Scan for the cell matching the given text and deliver its [x, y] coordinate at center. 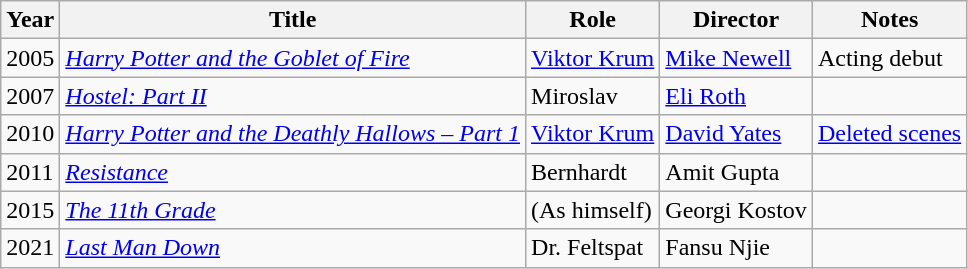
Title [293, 20]
Fansu Njie [736, 248]
The 11th Grade [293, 210]
2021 [30, 248]
Miroslav [593, 96]
Acting debut [889, 58]
Mike Newell [736, 58]
Notes [889, 20]
Deleted scenes [889, 134]
Role [593, 20]
Bernhardt [593, 172]
2015 [30, 210]
(As himself) [593, 210]
Resistance [293, 172]
Hostel: Part II [293, 96]
Year [30, 20]
Harry Potter and the Deathly Hallows – Part 1 [293, 134]
Georgi Kostov [736, 210]
David Yates [736, 134]
2007 [30, 96]
Eli Roth [736, 96]
Dr. Feltspat [593, 248]
2010 [30, 134]
Harry Potter and the Goblet of Fire [293, 58]
2011 [30, 172]
2005 [30, 58]
Last Man Down [293, 248]
Amit Gupta [736, 172]
Director [736, 20]
